Extract the (X, Y) coordinate from the center of the cell holding the provided text.  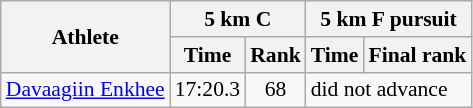
68 (276, 90)
Final rank (417, 55)
did not advance (389, 90)
Rank (276, 55)
17:20.3 (208, 90)
5 km C (238, 19)
Davaagiin Enkhee (86, 90)
5 km F pursuit (389, 19)
Athlete (86, 36)
